Find where the given text appears and provide that cell's center as [X, Y] coordinate. 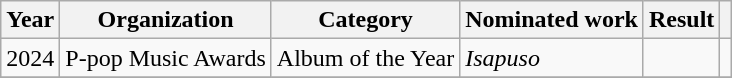
2024 [30, 58]
Category [365, 20]
P-pop Music Awards [166, 58]
Result [681, 20]
Isapuso [552, 58]
Album of the Year [365, 58]
Year [30, 20]
Nominated work [552, 20]
Organization [166, 20]
